Pinpoint the cell where the given text exists, returning its [x, y] midpoint coordinate. 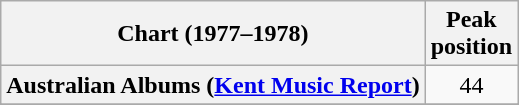
44 [471, 85]
Peakposition [471, 34]
Australian Albums (Kent Music Report) [213, 85]
Chart (1977–1978) [213, 34]
